Pinpoint the cell where the given text exists, returning its [X, Y] midpoint coordinate. 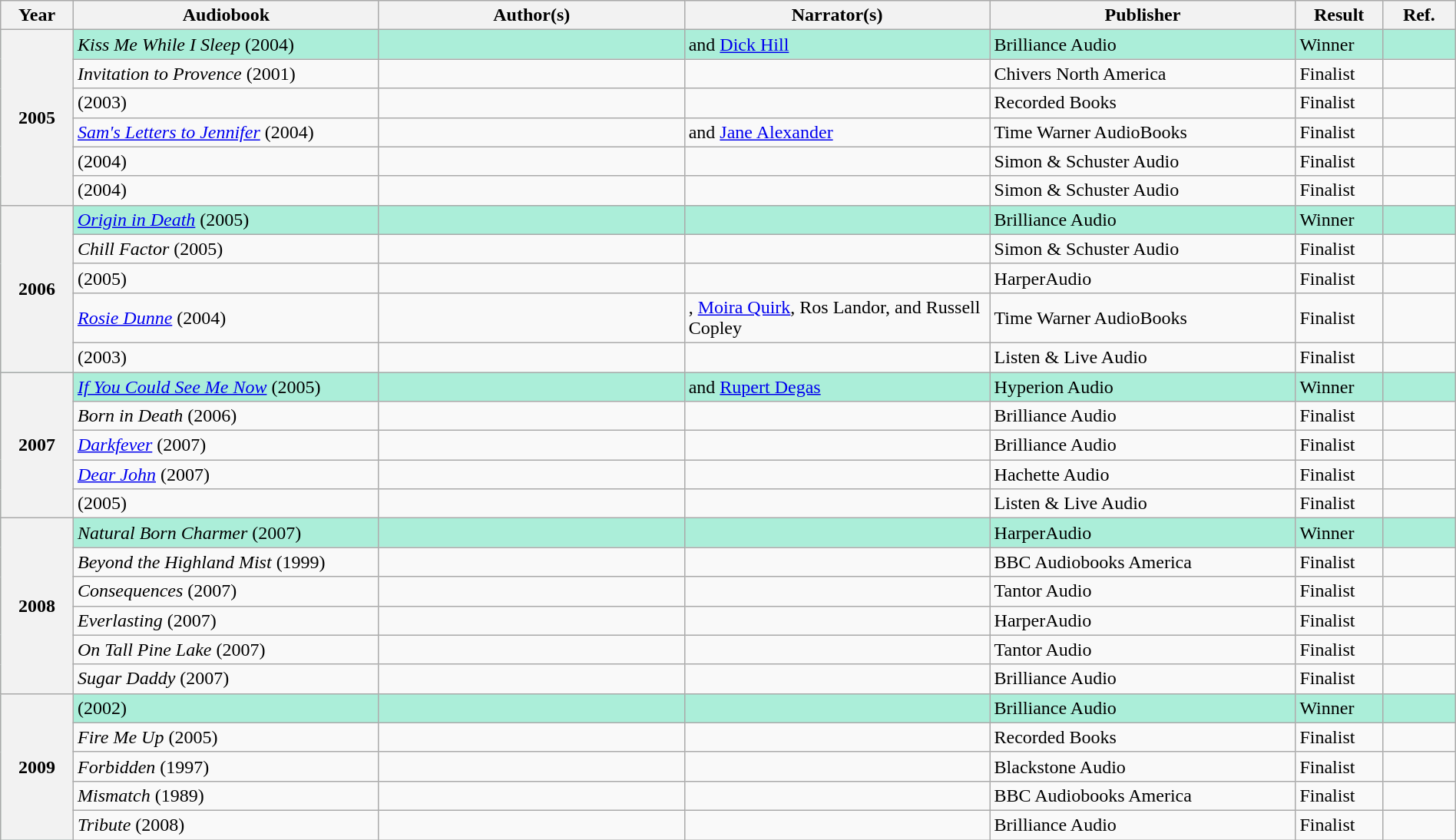
Chill Factor (2005) [226, 249]
Blackstone Audio [1143, 766]
Darkfever (2007) [226, 445]
Narrator(s) [837, 15]
Hyperion Audio [1143, 386]
Consequences (2007) [226, 591]
Mismatch (1989) [226, 795]
(2002) [226, 708]
Natural Born Charmer (2007) [226, 533]
Author(s) [531, 15]
and Dick Hill [837, 45]
If You Could See Me Now (2005) [226, 386]
Kiss Me While I Sleep (2004) [226, 45]
Forbidden (1997) [226, 766]
Sugar Daddy (2007) [226, 679]
Hachette Audio [1143, 475]
Result [1339, 15]
2005 [37, 117]
, Moira Quirk, Ros Landor, and Russell Copley [837, 318]
Born in Death (2006) [226, 416]
and Jane Alexander [837, 132]
Dear John (2007) [226, 475]
Chivers North America [1143, 74]
2008 [37, 606]
Beyond the Highland Mist (1999) [226, 562]
On Tall Pine Lake (2007) [226, 650]
Sam's Letters to Jennifer (2004) [226, 132]
Publisher [1143, 15]
2007 [37, 445]
2006 [37, 289]
Origin in Death (2005) [226, 220]
Audiobook [226, 15]
Invitation to Provence (2001) [226, 74]
and Rupert Degas [837, 386]
Fire Me Up (2005) [226, 737]
Ref. [1419, 15]
Rosie Dunne (2004) [226, 318]
2009 [37, 766]
Tribute (2008) [226, 825]
Year [37, 15]
Everlasting (2007) [226, 620]
